For the text-containing cell, return its midpoint in [X, Y] coordinate format. 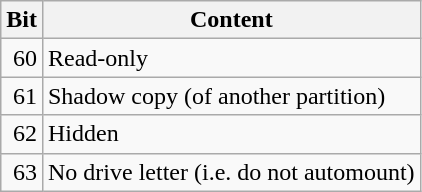
Shadow copy (of another partition) [231, 96]
Read-only [231, 58]
62 [22, 134]
Content [231, 20]
Bit [22, 20]
60 [22, 58]
63 [22, 172]
Hidden [231, 134]
No drive letter (i.e. do not automount) [231, 172]
61 [22, 96]
